Provide the (x, y) coordinate of the cell's center where the given text is located.  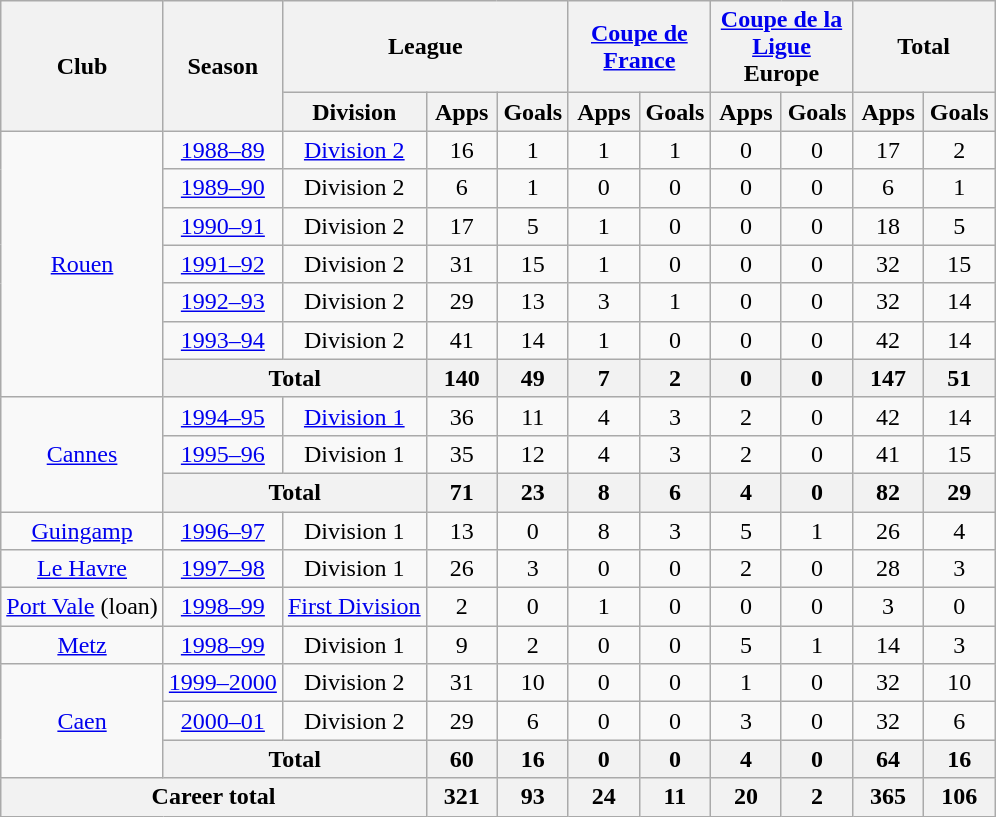
49 (532, 378)
1997–98 (222, 569)
64 (888, 759)
28 (888, 569)
First Division (354, 607)
1989–90 (222, 188)
140 (462, 378)
Rouen (82, 264)
2000–01 (222, 721)
1995–96 (222, 454)
365 (888, 797)
1996–97 (222, 531)
Cannes (82, 454)
147 (888, 378)
1999–2000 (222, 683)
Caen (82, 721)
Le Havre (82, 569)
Metz (82, 645)
9 (462, 645)
Guingamp (82, 531)
Season (222, 66)
51 (960, 378)
24 (604, 797)
1992–93 (222, 302)
1993–94 (222, 340)
23 (532, 492)
Career total (214, 797)
18 (888, 226)
Coupe de la LigueEurope (781, 47)
Port Vale (loan) (82, 607)
12 (532, 454)
106 (960, 797)
35 (462, 454)
1991–92 (222, 264)
93 (532, 797)
71 (462, 492)
1988–89 (222, 150)
82 (888, 492)
321 (462, 797)
36 (462, 416)
60 (462, 759)
7 (604, 378)
League (425, 47)
20 (746, 797)
1990–91 (222, 226)
Club (82, 66)
1994–95 (222, 416)
Coupe de France (639, 47)
Division (354, 112)
